Detect which cell encompasses the target text, then output its [x, y] center coordinate. 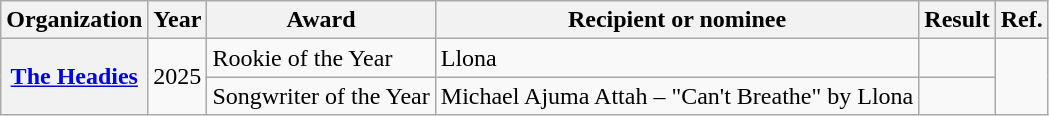
2025 [178, 77]
Award [321, 20]
Year [178, 20]
Result [957, 20]
Ref. [1022, 20]
Michael Ajuma Attah – "Can't Breathe" by Llona [677, 96]
Songwriter of the Year [321, 96]
Recipient or nominee [677, 20]
Rookie of the Year [321, 58]
Llona [677, 58]
Organization [74, 20]
The Headies [74, 77]
